Output the (x, y) coordinate of the center of the cell containing the given text.  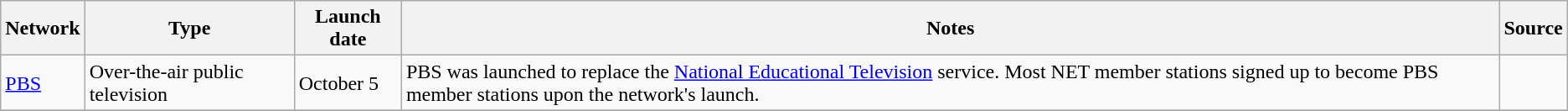
Launch date (348, 29)
Network (43, 29)
Source (1533, 29)
Over-the-air public television (189, 82)
PBS (43, 82)
Notes (950, 29)
October 5 (348, 82)
Type (189, 29)
